From the cell containing the given text, extract its center point as (x, y) coordinate. 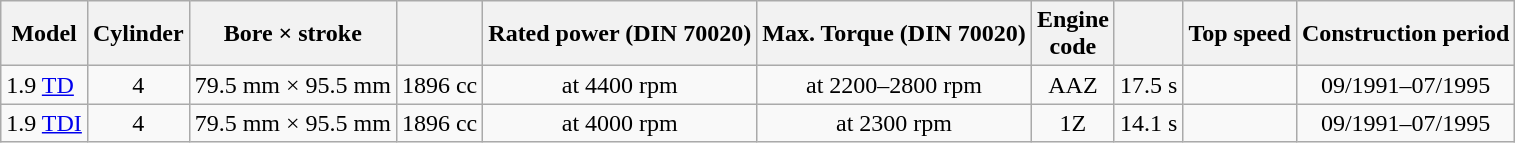
Model (44, 34)
14.1 s (1148, 123)
AAZ (1072, 85)
1.9 TDI (44, 123)
Top speed (1240, 34)
Bore × stroke (292, 34)
Max. Torque (DIN 70020) (894, 34)
at 4000 rpm (620, 123)
Cylinder (138, 34)
1.9 TD (44, 85)
at 4400 rpm (620, 85)
Rated power (DIN 70020) (620, 34)
at 2200–2800 rpm (894, 85)
at 2300 rpm (894, 123)
1Z (1072, 123)
Enginecode (1072, 34)
Construction period (1405, 34)
17.5 s (1148, 85)
